Find where the given text appears and provide that cell's center as [X, Y] coordinate. 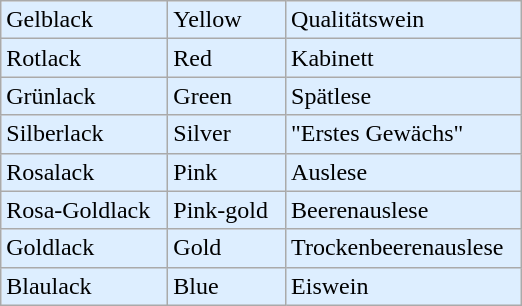
Red [227, 58]
Spätlese [404, 96]
Auslese [404, 172]
Eiswein [404, 286]
Pink [227, 172]
Beerenauslese [404, 210]
Gold [227, 248]
Grünlack [84, 96]
Green [227, 96]
Pink-gold [227, 210]
Silberlack [84, 134]
Rosa-Goldlack [84, 210]
Goldlack [84, 248]
Qualitätswein [404, 20]
Gelblack [84, 20]
Rosalack [84, 172]
Trockenbeerenauslese [404, 248]
Yellow [227, 20]
Blue [227, 286]
Blaulack [84, 286]
Rotlack [84, 58]
Silver [227, 134]
"Erstes Gewächs" [404, 134]
Kabinett [404, 58]
